Identify which cell holds the provided text, then report its (X, Y) central coordinate. 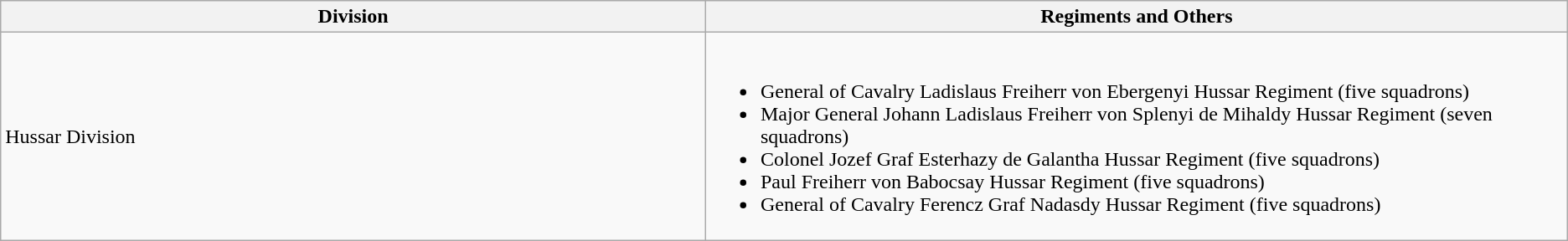
Division (353, 17)
Regiments and Others (1136, 17)
Hussar Division (353, 136)
